Identify which cell holds the provided text, then report its (X, Y) central coordinate. 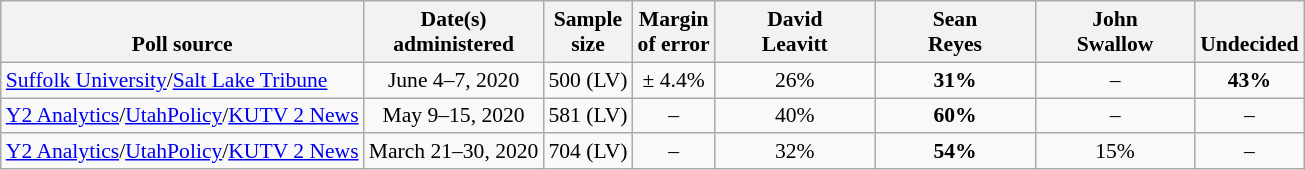
15% (1115, 152)
May 9–15, 2020 (454, 116)
Undecided (1249, 32)
June 4–7, 2020 (454, 80)
JohnSwallow (1115, 32)
Date(s)administered (454, 32)
40% (795, 116)
26% (795, 80)
704 (LV) (588, 152)
60% (955, 116)
32% (795, 152)
31% (955, 80)
DavidLeavitt (795, 32)
43% (1249, 80)
Samplesize (588, 32)
March 21–30, 2020 (454, 152)
581 (LV) (588, 116)
SeanReyes (955, 32)
54% (955, 152)
Suffolk University/Salt Lake Tribune (182, 80)
± 4.4% (674, 80)
Marginof error (674, 32)
Poll source (182, 32)
500 (LV) (588, 80)
